Identify which cell holds the provided text, then report its (X, Y) central coordinate. 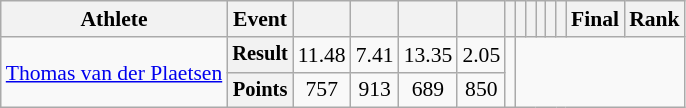
Points (260, 90)
2.05 (481, 55)
7.41 (375, 55)
913 (375, 90)
Result (260, 55)
Rank (654, 19)
Athlete (114, 19)
689 (428, 90)
850 (481, 90)
Event (260, 19)
13.35 (428, 55)
11.48 (322, 55)
757 (322, 90)
Thomas van der Plaetsen (114, 72)
Final (595, 19)
